Identify which cell holds the provided text, then report its [x, y] central coordinate. 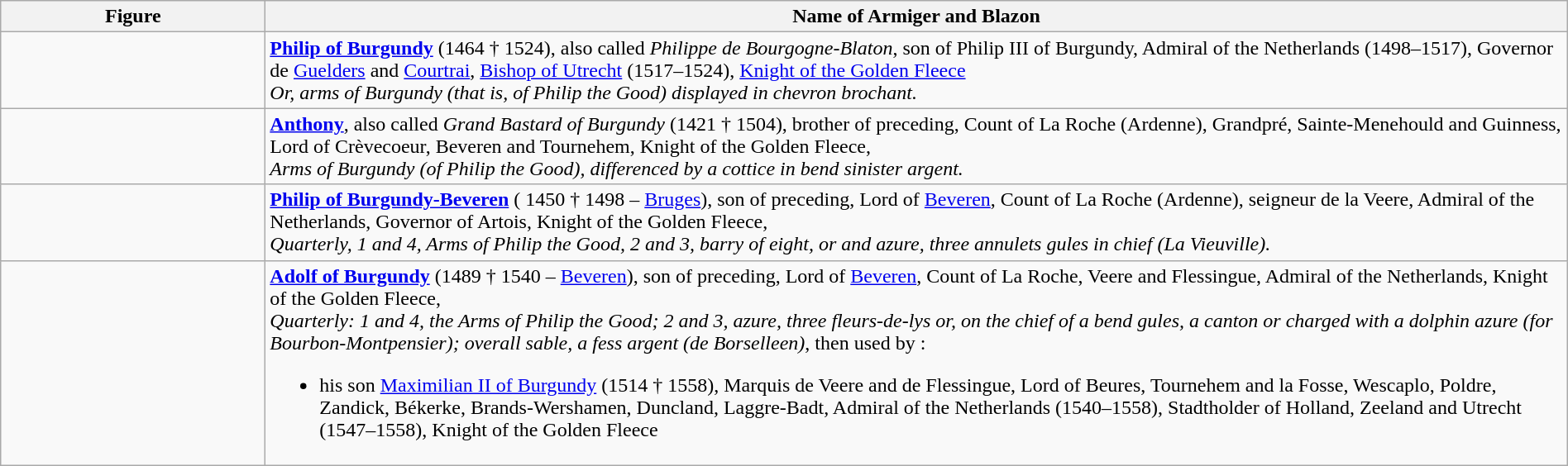
Figure [133, 17]
Name of Armiger and Blazon [916, 17]
